Scan for the cell matching the given text and deliver its [x, y] coordinate at center. 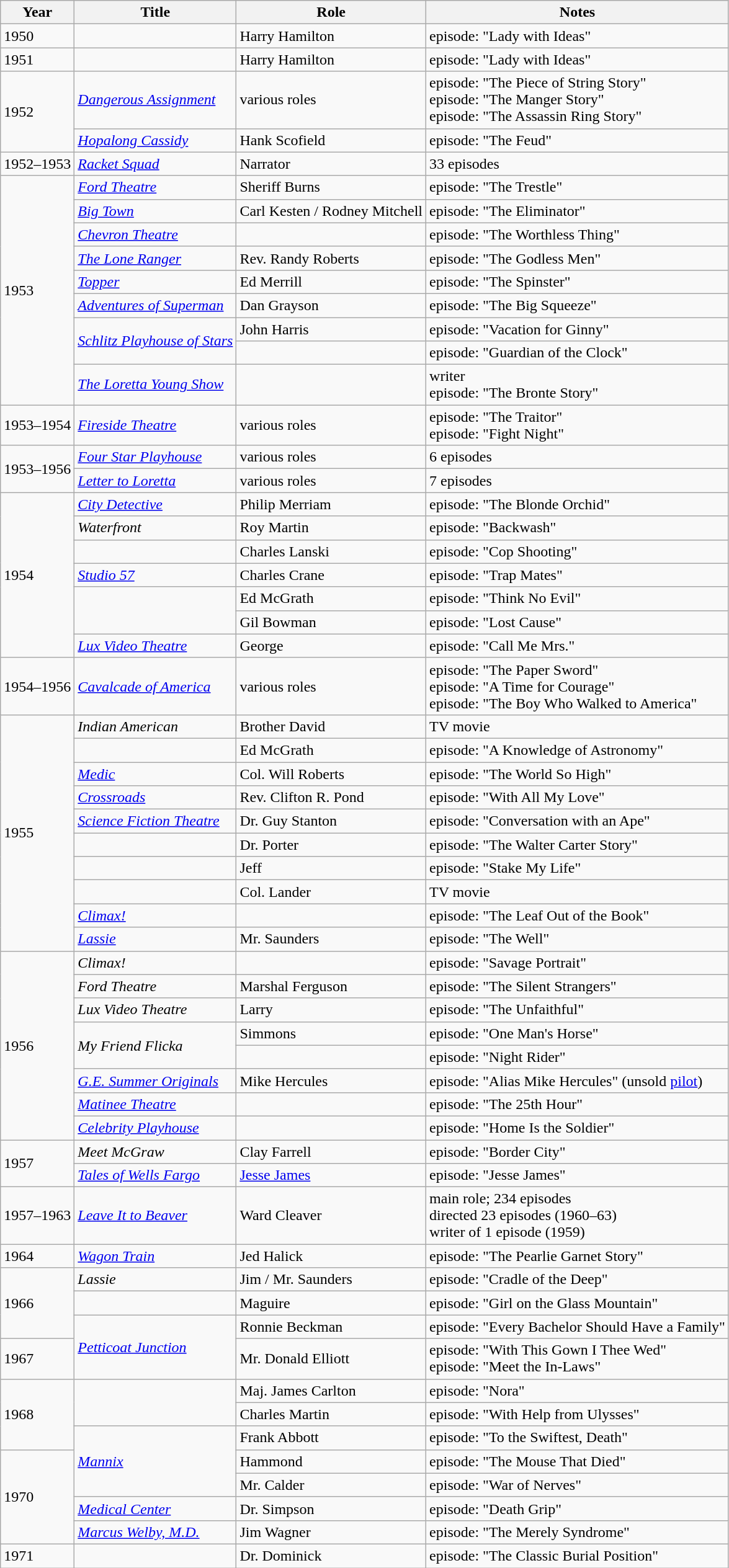
Sheriff Burns [331, 187]
episode: "Stake My Life" [578, 868]
episode: "One Man's Horse" [578, 1033]
episode: "Girl on the Glass Mountain" [578, 1303]
1950 [37, 36]
Dan Grayson [331, 305]
episode: "Lost Cause" [578, 622]
episode: "The Silent Strangers" [578, 986]
Dr. Dominick [331, 1556]
episode: "The Well" [578, 939]
1954 [37, 575]
Fireside Theatre [155, 425]
Rev. Clifton R. Pond [331, 798]
episode: "Jesse James" [578, 1175]
episode: "Trap Mates" [578, 575]
Letter to Loretta [155, 481]
1952–1953 [37, 164]
Medical Center [155, 1508]
Simmons [331, 1033]
episode: "Call Me Mrs." [578, 646]
Leave It to Beaver [155, 1216]
1956 [37, 1045]
Jim / Mr. Saunders [331, 1280]
1952 [37, 112]
Philip Merriam [331, 504]
Marcus Welby, M.D. [155, 1532]
episode: "The Merely Syndrome" [578, 1532]
episode: "To the Swiftest, Death" [578, 1438]
Dr. Guy Stanton [331, 821]
Wagon Train [155, 1256]
episode: "With This Gown I Thee Wed"episode: "Meet the In-Laws" [578, 1358]
Science Fiction Theatre [155, 821]
episode: "Nora" [578, 1391]
episode: "Death Grip" [578, 1508]
episode: "The Blonde Orchid" [578, 504]
episode: "The Walter Carter Story" [578, 845]
Brother David [331, 726]
Carl Kesten / Rodney Mitchell [331, 211]
G.E. Summer Originals [155, 1080]
Roy Martin [331, 528]
Hammond [331, 1461]
1957 [37, 1164]
episode: "Vacation for Ginny" [578, 329]
Marshal Ferguson [331, 986]
Four Star Playhouse [155, 457]
33 episodes [578, 164]
7 episodes [578, 481]
Maj. James Carlton [331, 1391]
episode: "Every Bachelor Should Have a Family" [578, 1327]
episode: "Home Is the Soldier" [578, 1128]
writerepisode: "The Bronte Story" [578, 385]
The Loretta Young Show [155, 385]
episode: "The Pearlie Garnet Story" [578, 1256]
1957–1963 [37, 1216]
episode: "The Paper Sword"episode: "A Time for Courage"episode: "The Boy Who Walked to America" [578, 686]
Dr. Porter [331, 845]
Ed Merrill [331, 282]
episode: "Cradle of the Deep" [578, 1280]
Narrator [331, 164]
Year [37, 12]
1966 [37, 1303]
Crossroads [155, 798]
Mr. Donald Elliott [331, 1358]
Title [155, 12]
Tales of Wells Fargo [155, 1175]
Jed Halick [331, 1256]
episode: "The Mouse That Died" [578, 1461]
The Lone Ranger [155, 258]
Meet McGraw [155, 1152]
Medic [155, 773]
episode: "Savage Portrait" [578, 963]
episode: "The Unfaithful" [578, 1010]
Adventures of Superman [155, 305]
Jeff [331, 868]
Mannix [155, 1461]
1964 [37, 1256]
Col. Will Roberts [331, 773]
My Friend Flicka [155, 1045]
Gil Bowman [331, 622]
episode: "Guardian of the Clock" [578, 353]
John Harris [331, 329]
Charles Lanski [331, 551]
Ward Cleaver [331, 1216]
Cavalcade of America [155, 686]
Role [331, 12]
episode: "The Classic Burial Position" [578, 1556]
1955 [37, 832]
Larry [331, 1010]
Waterfront [155, 528]
Charles Crane [331, 575]
Charles Martin [331, 1414]
1953–1954 [37, 425]
1953–1956 [37, 469]
Rev. Randy Roberts [331, 258]
1954–1956 [37, 686]
Dr. Simpson [331, 1508]
Chevron Theatre [155, 234]
episode: "Backwash" [578, 528]
Racket Squad [155, 164]
episode: "The Traitor"episode: "Fight Night" [578, 425]
Clay Farrell [331, 1152]
episode: "Conversation with an Ape" [578, 821]
City Detective [155, 504]
Hopalong Cassidy [155, 140]
Matinee Theatre [155, 1104]
Mr. Calder [331, 1485]
main role; 234 episodesdirected 23 episodes (1960–63)writer of 1 episode (1959) [578, 1216]
Studio 57 [155, 575]
Maguire [331, 1303]
episode: "The Feud" [578, 140]
Jesse James [331, 1175]
episode: "The Trestle" [578, 187]
Mike Hercules [331, 1080]
episode: "The World So High" [578, 773]
Frank Abbott [331, 1438]
episode: "The 25th Hour" [578, 1104]
Celebrity Playhouse [155, 1128]
Notes [578, 12]
1968 [37, 1414]
Petticoat Junction [155, 1347]
episode: "With All My Love" [578, 798]
Ronnie Beckman [331, 1327]
1951 [37, 60]
Col. Lander [331, 892]
George [331, 646]
episode: "Night Rider" [578, 1057]
1970 [37, 1497]
episode: "Border City" [578, 1152]
episode: "The Leaf Out of the Book" [578, 915]
Schlitz Playhouse of Stars [155, 341]
episode: "The Godless Men" [578, 258]
Dangerous Assignment [155, 100]
1971 [37, 1556]
episode: "The Spinster" [578, 282]
episode: "Cop Shooting" [578, 551]
episode: "The Eliminator" [578, 211]
episode: "Think No Evil" [578, 599]
episode: "The Big Squeeze" [578, 305]
episode: "With Help from Ulysses" [578, 1414]
episode: "The Worthless Thing" [578, 234]
episode: "War of Nerves" [578, 1485]
Jim Wagner [331, 1532]
episode: "A Knowledge of Astronomy" [578, 750]
1967 [37, 1358]
1953 [37, 290]
Hank Scofield [331, 140]
Big Town [155, 211]
Indian American [155, 726]
episode: "Alias Mike Hercules" (unsold pilot) [578, 1080]
Mr. Saunders [331, 939]
episode: "The Piece of String Story"episode: "The Manger Story"episode: "The Assassin Ring Story" [578, 100]
6 episodes [578, 457]
Topper [155, 282]
